Determine the [x, y] coordinate at the center of the cell enclosing the given text.  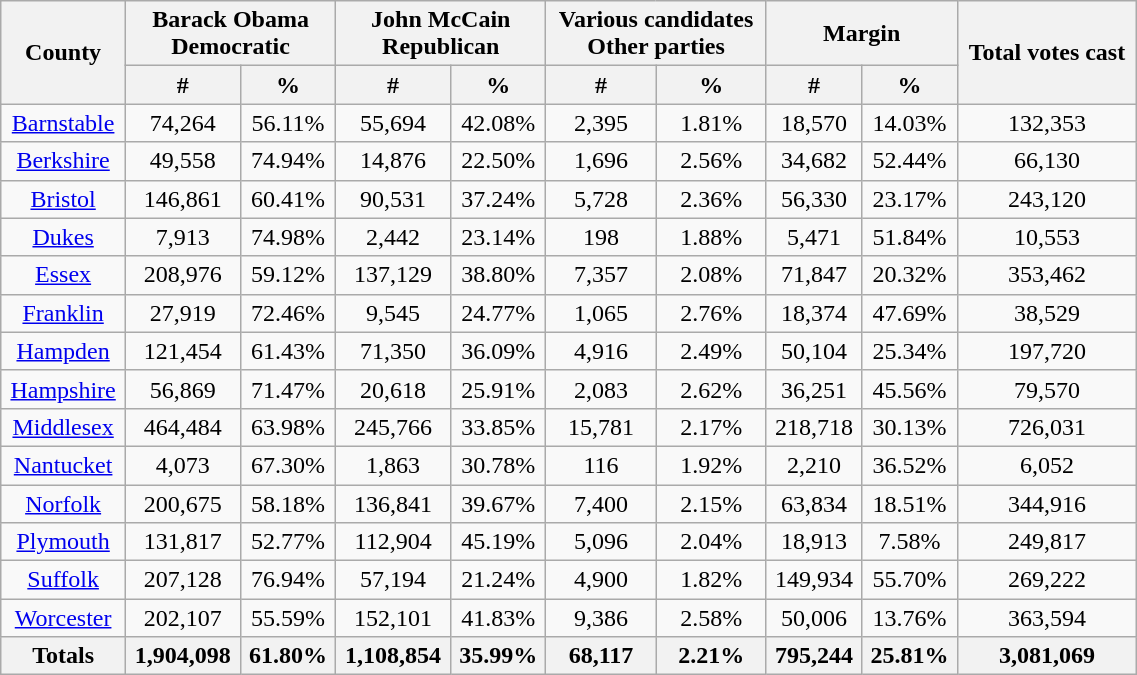
344,916 [1047, 503]
7,357 [601, 275]
9,386 [601, 618]
20,618 [394, 389]
55.70% [910, 580]
56,330 [814, 199]
72.46% [288, 313]
14,876 [394, 161]
Total votes cast [1047, 52]
50,006 [814, 618]
33.85% [498, 427]
57,194 [394, 580]
4,073 [182, 465]
726,031 [1047, 427]
18,374 [814, 313]
131,817 [182, 542]
7,913 [182, 237]
13.76% [910, 618]
20.32% [910, 275]
36.52% [910, 465]
71.47% [288, 389]
79,570 [1047, 389]
2.49% [711, 351]
7,400 [601, 503]
10,553 [1047, 237]
Nantucket [64, 465]
136,841 [394, 503]
37.24% [498, 199]
5,471 [814, 237]
25.91% [498, 389]
23.17% [910, 199]
2.58% [711, 618]
2,083 [601, 389]
121,454 [182, 351]
1,696 [601, 161]
269,222 [1047, 580]
208,976 [182, 275]
2.04% [711, 542]
23.14% [498, 237]
56,869 [182, 389]
197,720 [1047, 351]
42.08% [498, 123]
39.67% [498, 503]
112,904 [394, 542]
4,916 [601, 351]
132,353 [1047, 123]
2,395 [601, 123]
243,120 [1047, 199]
249,817 [1047, 542]
Berkshire [64, 161]
56.11% [288, 123]
John McCainRepublican [441, 34]
58.18% [288, 503]
200,675 [182, 503]
Norfolk [64, 503]
41.83% [498, 618]
27,919 [182, 313]
1.81% [711, 123]
2.62% [711, 389]
795,244 [814, 656]
38.80% [498, 275]
60.41% [288, 199]
68,117 [601, 656]
245,766 [394, 427]
1.82% [711, 580]
2,442 [394, 237]
59.12% [288, 275]
353,462 [1047, 275]
74,264 [182, 123]
Middlesex [64, 427]
21.24% [498, 580]
2.76% [711, 313]
Plymouth [64, 542]
146,861 [182, 199]
207,128 [182, 580]
Hampden [64, 351]
34,682 [814, 161]
51.84% [910, 237]
24.77% [498, 313]
Barnstable [64, 123]
66,130 [1047, 161]
74.94% [288, 161]
38,529 [1047, 313]
6,052 [1047, 465]
71,847 [814, 275]
Hampshire [64, 389]
2.15% [711, 503]
30.13% [910, 427]
45.19% [498, 542]
36,251 [814, 389]
3,081,069 [1047, 656]
1,108,854 [394, 656]
4,900 [601, 580]
45.56% [910, 389]
52.77% [288, 542]
Various candidatesOther parties [656, 34]
61.80% [288, 656]
22.50% [498, 161]
55,694 [394, 123]
116 [601, 465]
63,834 [814, 503]
Worcester [64, 618]
1,065 [601, 313]
18.51% [910, 503]
363,594 [1047, 618]
149,934 [814, 580]
7.58% [910, 542]
1.92% [711, 465]
14.03% [910, 123]
25.81% [910, 656]
9,545 [394, 313]
2.08% [711, 275]
Totals [64, 656]
63.98% [288, 427]
198 [601, 237]
15,781 [601, 427]
18,570 [814, 123]
464,484 [182, 427]
Suffolk [64, 580]
218,718 [814, 427]
2.21% [711, 656]
55.59% [288, 618]
50,104 [814, 351]
52.44% [910, 161]
90,531 [394, 199]
67.30% [288, 465]
Essex [64, 275]
71,350 [394, 351]
County [64, 52]
5,728 [601, 199]
137,129 [394, 275]
36.09% [498, 351]
Margin [862, 34]
35.99% [498, 656]
Dukes [64, 237]
1,863 [394, 465]
2.36% [711, 199]
2,210 [814, 465]
2.17% [711, 427]
Barack ObamaDemocratic [230, 34]
Franklin [64, 313]
2.56% [711, 161]
1,904,098 [182, 656]
202,107 [182, 618]
76.94% [288, 580]
74.98% [288, 237]
25.34% [910, 351]
1.88% [711, 237]
Bristol [64, 199]
49,558 [182, 161]
61.43% [288, 351]
30.78% [498, 465]
47.69% [910, 313]
18,913 [814, 542]
152,101 [394, 618]
5,096 [601, 542]
